For the text-containing cell, return its midpoint in (X, Y) coordinate format. 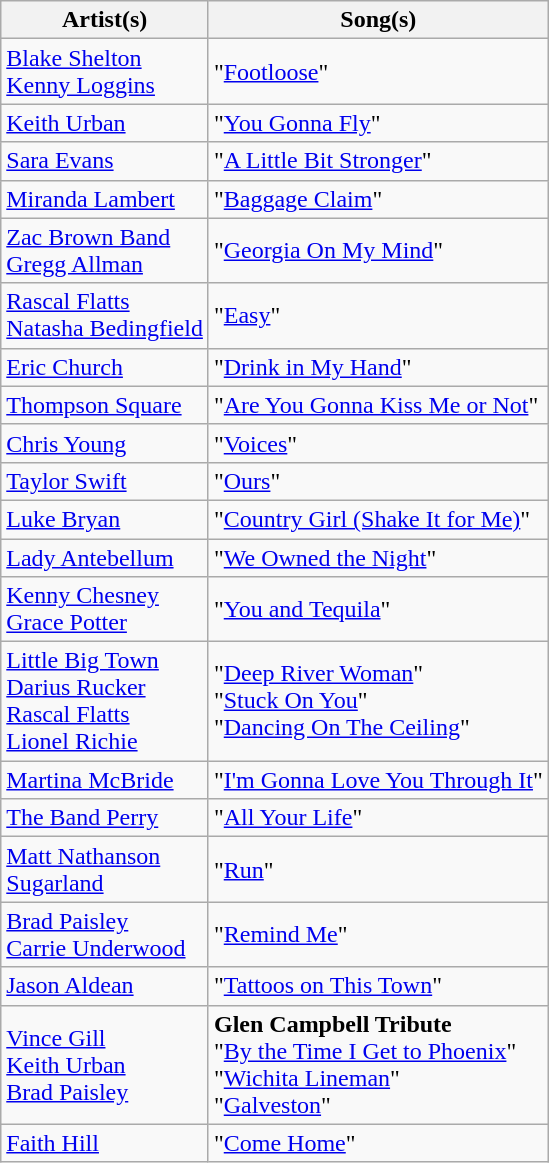
Miranda Lambert (105, 199)
"All Your Life" (378, 818)
"We Owned the Night" (378, 557)
Sara Evans (105, 161)
Artist(s) (105, 20)
Rascal FlattsNatasha Bedingfield (105, 316)
"Footloose" (378, 72)
Martina McBride (105, 780)
"Are You Gonna Kiss Me or Not" (378, 405)
The Band Perry (105, 818)
Keith Urban (105, 123)
"Easy" (378, 316)
Brad PaisleyCarrie Underwood (105, 934)
Lady Antebellum (105, 557)
Kenny ChesneyGrace Potter (105, 610)
Luke Bryan (105, 519)
Glen Campbell Tribute"By the Time I Get to Phoenix""Wichita Lineman""Galveston" (378, 1064)
"Come Home" (378, 1143)
Zac Brown BandGregg Allman (105, 250)
"I'm Gonna Love You Through It" (378, 780)
Matt NathansonSugarland (105, 870)
Song(s) (378, 20)
"Tattoos on This Town" (378, 986)
"Country Girl (Shake It for Me)" (378, 519)
"Georgia On My Mind" (378, 250)
"You and Tequila" (378, 610)
"Deep River Woman""Stuck On You" "Dancing On The Ceiling" (378, 702)
Little Big TownDarius RuckerRascal FlattsLionel Richie (105, 702)
"Remind Me" (378, 934)
Blake SheltonKenny Loggins (105, 72)
Jason Aldean (105, 986)
"Baggage Claim" (378, 199)
Chris Young (105, 443)
"Run" (378, 870)
Eric Church (105, 367)
Faith Hill (105, 1143)
"Drink in My Hand" (378, 367)
"You Gonna Fly" (378, 123)
Vince GillKeith UrbanBrad Paisley (105, 1064)
"A Little Bit Stronger" (378, 161)
"Voices" (378, 443)
"Ours" (378, 481)
Taylor Swift (105, 481)
Thompson Square (105, 405)
